Detect which cell encompasses the target text, then output its (x, y) center coordinate. 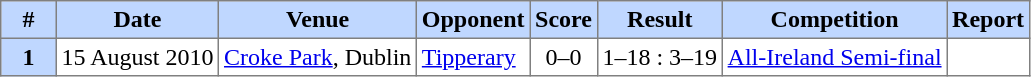
Croke Park, Dublin (318, 57)
Date (138, 20)
Result (660, 20)
Opponent (474, 20)
15 August 2010 (138, 57)
Venue (318, 20)
1 (29, 57)
Competition (834, 20)
0–0 (564, 57)
Score (564, 20)
Tipperary (474, 57)
All-Ireland Semi-final (834, 57)
1–18 : 3–19 (660, 57)
Report (988, 20)
# (29, 20)
